Search for the cell housing the specified text and yield its (X, Y) center coordinate. 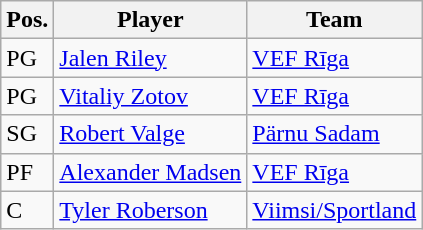
C (28, 210)
SG (28, 134)
Robert Valge (150, 134)
Viimsi/Sportland (334, 210)
Team (334, 20)
Alexander Madsen (150, 172)
Vitaliy Zotov (150, 96)
Jalen Riley (150, 58)
Pos. (28, 20)
Tyler Roberson (150, 210)
Player (150, 20)
Pärnu Sadam (334, 134)
PF (28, 172)
